Identify which cell holds the provided text, then report its [X, Y] central coordinate. 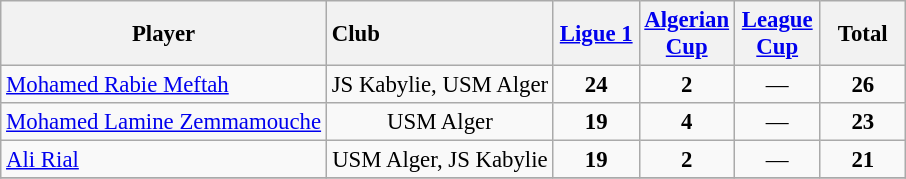
Total [863, 34]
24 [596, 85]
Algerian Cup [686, 34]
Player [164, 34]
21 [863, 160]
Ali Rial [164, 160]
Club [440, 34]
26 [863, 85]
23 [863, 122]
Mohamed Lamine Zemmamouche [164, 122]
Mohamed Rabie Meftah [164, 85]
USM Alger, JS Kabylie [440, 160]
League Cup [777, 34]
JS Kabylie, USM Alger [440, 85]
Ligue 1 [596, 34]
4 [686, 122]
USM Alger [440, 122]
